For the text-containing cell, return its midpoint in (X, Y) coordinate format. 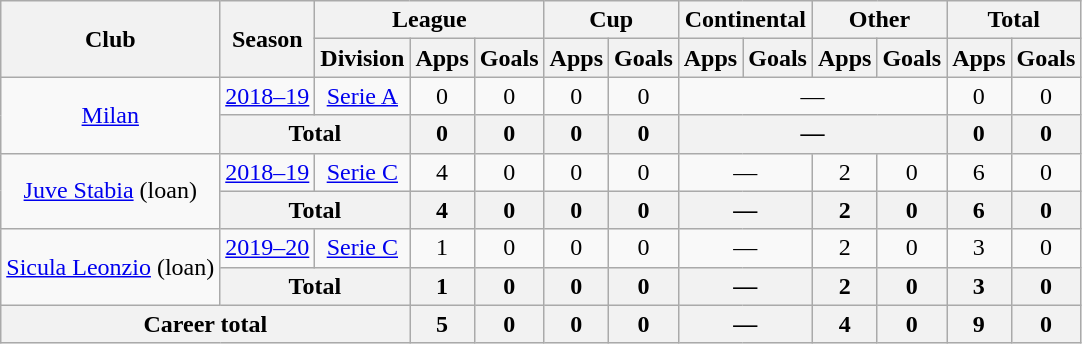
5 (442, 324)
Continental (745, 20)
Club (110, 39)
Sicula Leonzio (loan) (110, 267)
Cup (611, 20)
Division (362, 58)
2019–20 (268, 248)
Career total (206, 324)
Season (268, 39)
Other (879, 20)
Milan (110, 115)
League (430, 20)
Serie A (362, 96)
Juve Stabia (loan) (110, 191)
9 (979, 324)
